Output the (x, y) coordinate of the center of the cell containing the given text.  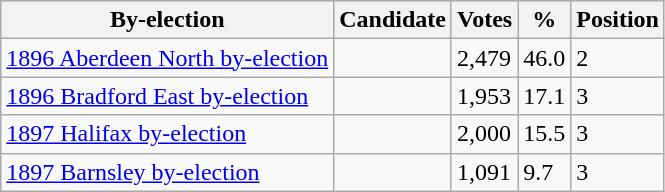
By-election (168, 20)
1896 Aberdeen North by-election (168, 58)
1,091 (484, 172)
2,479 (484, 58)
15.5 (544, 134)
9.7 (544, 172)
17.1 (544, 96)
2 (618, 58)
1897 Halifax by-election (168, 134)
1896 Bradford East by-election (168, 96)
1897 Barnsley by-election (168, 172)
Votes (484, 20)
46.0 (544, 58)
2,000 (484, 134)
1,953 (484, 96)
Candidate (393, 20)
% (544, 20)
Position (618, 20)
